Identify which cell holds the provided text, then report its (x, y) central coordinate. 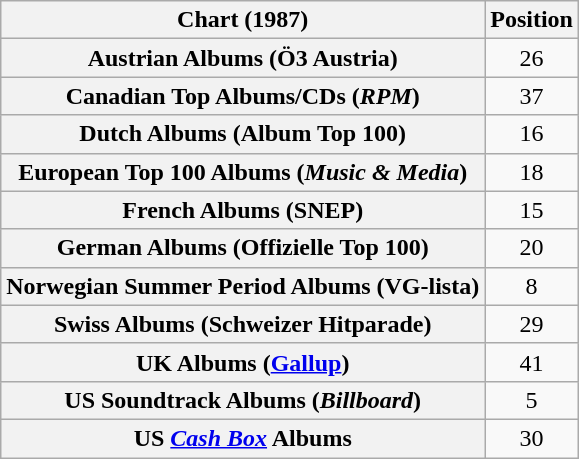
French Albums (SNEP) (243, 210)
UK Albums (Gallup) (243, 362)
15 (532, 210)
37 (532, 96)
5 (532, 400)
26 (532, 58)
Chart (1987) (243, 20)
8 (532, 286)
German Albums (Offizielle Top 100) (243, 248)
European Top 100 Albums (Music & Media) (243, 172)
41 (532, 362)
Dutch Albums (Album Top 100) (243, 134)
Norwegian Summer Period Albums (VG-lista) (243, 286)
18 (532, 172)
US Cash Box Albums (243, 438)
20 (532, 248)
Position (532, 20)
16 (532, 134)
30 (532, 438)
US Soundtrack Albums (Billboard) (243, 400)
29 (532, 324)
Austrian Albums (Ö3 Austria) (243, 58)
Swiss Albums (Schweizer Hitparade) (243, 324)
Canadian Top Albums/CDs (RPM) (243, 96)
